Pinpoint the cell where the given text exists, returning its (x, y) midpoint coordinate. 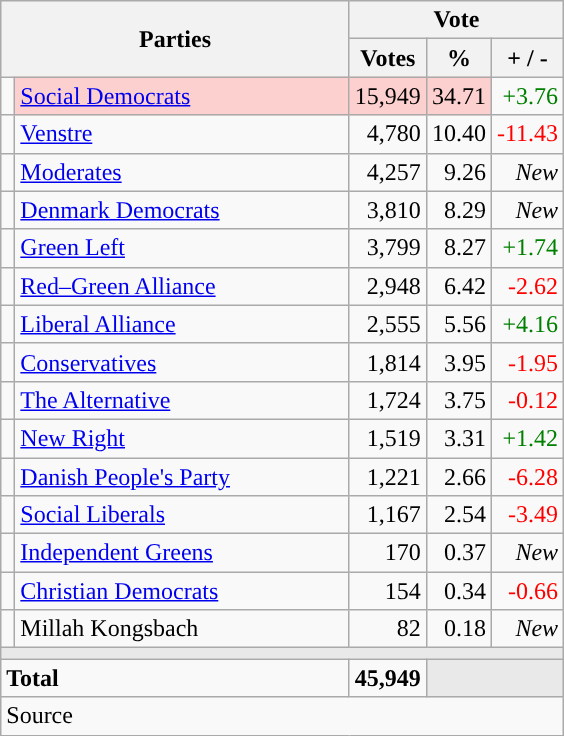
+1.42 (527, 438)
Conservatives (182, 362)
1,221 (388, 477)
Green Left (182, 248)
+4.16 (527, 324)
Red–Green Alliance (182, 286)
9.26 (458, 172)
Social Democrats (182, 96)
+3.76 (527, 96)
4,257 (388, 172)
2.66 (458, 477)
154 (388, 591)
-11.43 (527, 134)
The Alternative (182, 400)
Christian Democrats (182, 591)
Millah Kongsbach (182, 629)
Danish People's Party (182, 477)
8.27 (458, 248)
2.54 (458, 515)
3.95 (458, 362)
-0.66 (527, 591)
45,949 (388, 678)
1,519 (388, 438)
34.71 (458, 96)
6.42 (458, 286)
-3.49 (527, 515)
-0.12 (527, 400)
+1.74 (527, 248)
Votes (388, 58)
15,949 (388, 96)
-6.28 (527, 477)
Independent Greens (182, 553)
1,167 (388, 515)
Moderates (182, 172)
8.29 (458, 210)
Vote (456, 20)
3.75 (458, 400)
Source (282, 716)
170 (388, 553)
Denmark Democrats (182, 210)
0.37 (458, 553)
-1.95 (527, 362)
% (458, 58)
-2.62 (527, 286)
+ / - (527, 58)
1,814 (388, 362)
Total (176, 678)
2,948 (388, 286)
1,724 (388, 400)
Liberal Alliance (182, 324)
3,810 (388, 210)
0.18 (458, 629)
Social Liberals (182, 515)
10.40 (458, 134)
2,555 (388, 324)
New Right (182, 438)
Parties (176, 39)
0.34 (458, 591)
4,780 (388, 134)
3.31 (458, 438)
Venstre (182, 134)
82 (388, 629)
3,799 (388, 248)
5.56 (458, 324)
